Detect which cell encompasses the target text, then output its (x, y) center coordinate. 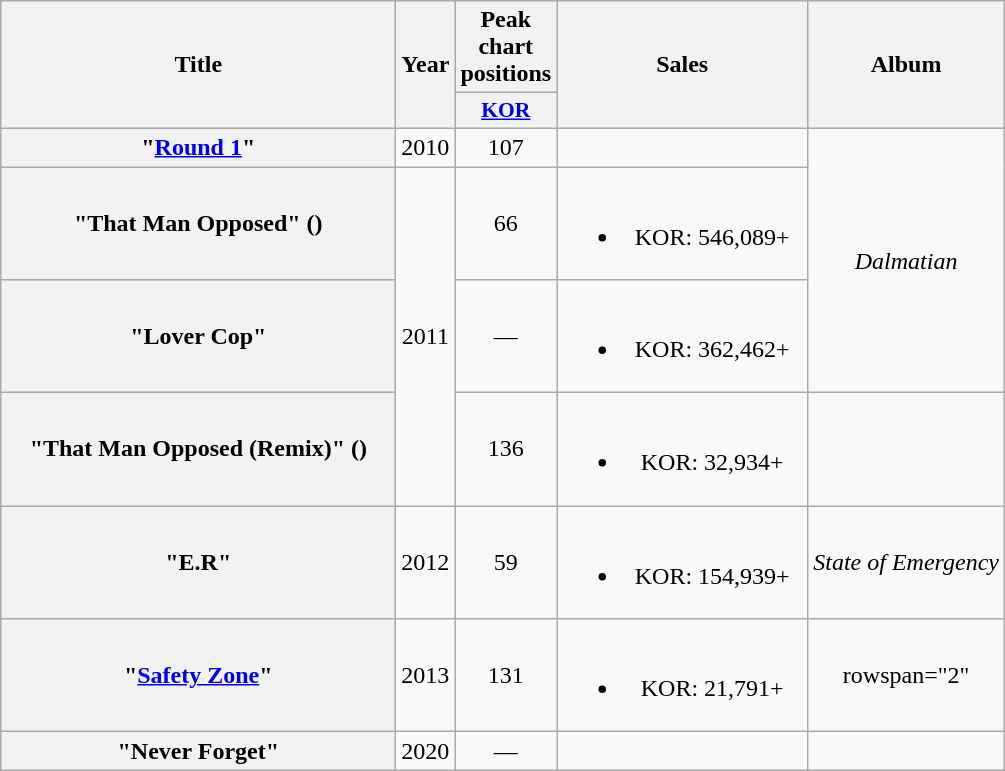
107 (506, 147)
66 (506, 222)
"Round 1" (198, 147)
"Never Forget" (198, 751)
"That Man Opposed" () (198, 222)
KOR (506, 111)
KOR: 154,939+ (682, 562)
2020 (426, 751)
rowspan="2" (906, 676)
2011 (426, 336)
KOR: 21,791+ (682, 676)
KOR: 362,462+ (682, 336)
State of Emergency (906, 562)
2012 (426, 562)
"Safety Zone" (198, 676)
Peak chart positions (506, 47)
2013 (426, 676)
131 (506, 676)
2010 (426, 147)
KOR: 32,934+ (682, 450)
Album (906, 65)
"E.R" (198, 562)
"Lover Cop" (198, 336)
KOR: 546,089+ (682, 222)
Title (198, 65)
Dalmatian (906, 260)
59 (506, 562)
136 (506, 450)
"That Man Opposed (Remix)" () (198, 450)
Sales (682, 65)
Year (426, 65)
